Search for the cell housing the specified text and yield its (x, y) center coordinate. 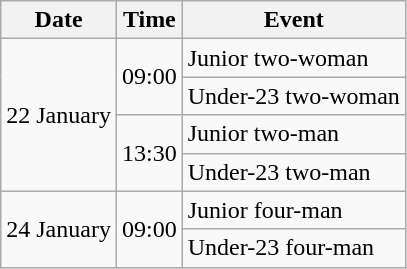
Event (294, 20)
Time (149, 20)
Junior two-man (294, 134)
Date (59, 20)
Under-23 two-man (294, 172)
22 January (59, 115)
24 January (59, 229)
Under-23 four-man (294, 248)
Under-23 two-woman (294, 96)
Junior four-man (294, 210)
Junior two-woman (294, 58)
13:30 (149, 153)
